Provide the [x, y] coordinate of the cell's center where the given text is located.  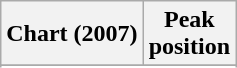
Chart (2007) [72, 34]
Peakposition [189, 34]
